Find where the given text appears and provide that cell's center as [X, Y] coordinate. 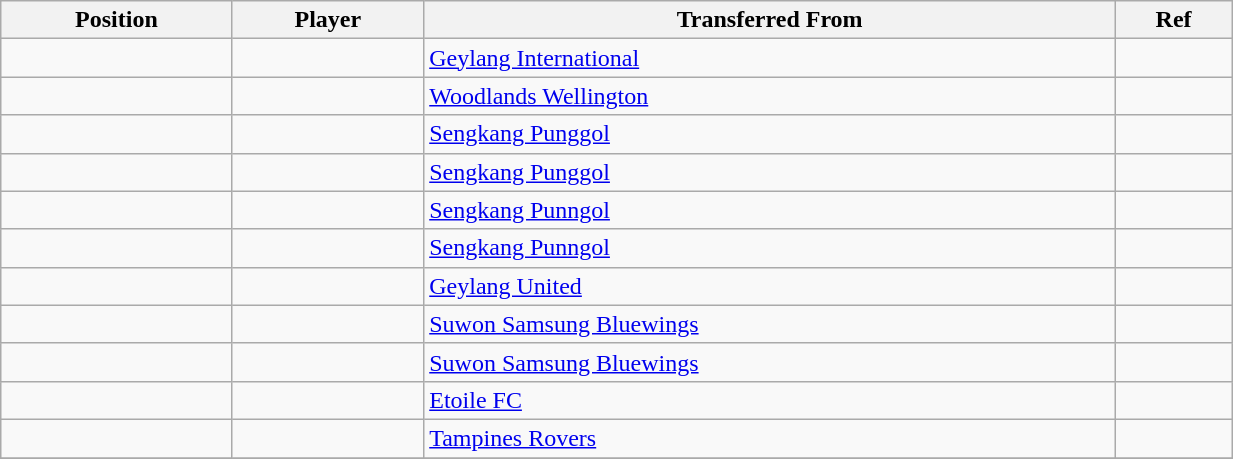
Player [328, 20]
Ref [1174, 20]
Transferred From [770, 20]
Geylang International [770, 58]
Position [116, 20]
Etoile FC [770, 400]
Tampines Rovers [770, 438]
Woodlands Wellington [770, 96]
Geylang United [770, 286]
